Search for the cell housing the specified text and yield its [x, y] center coordinate. 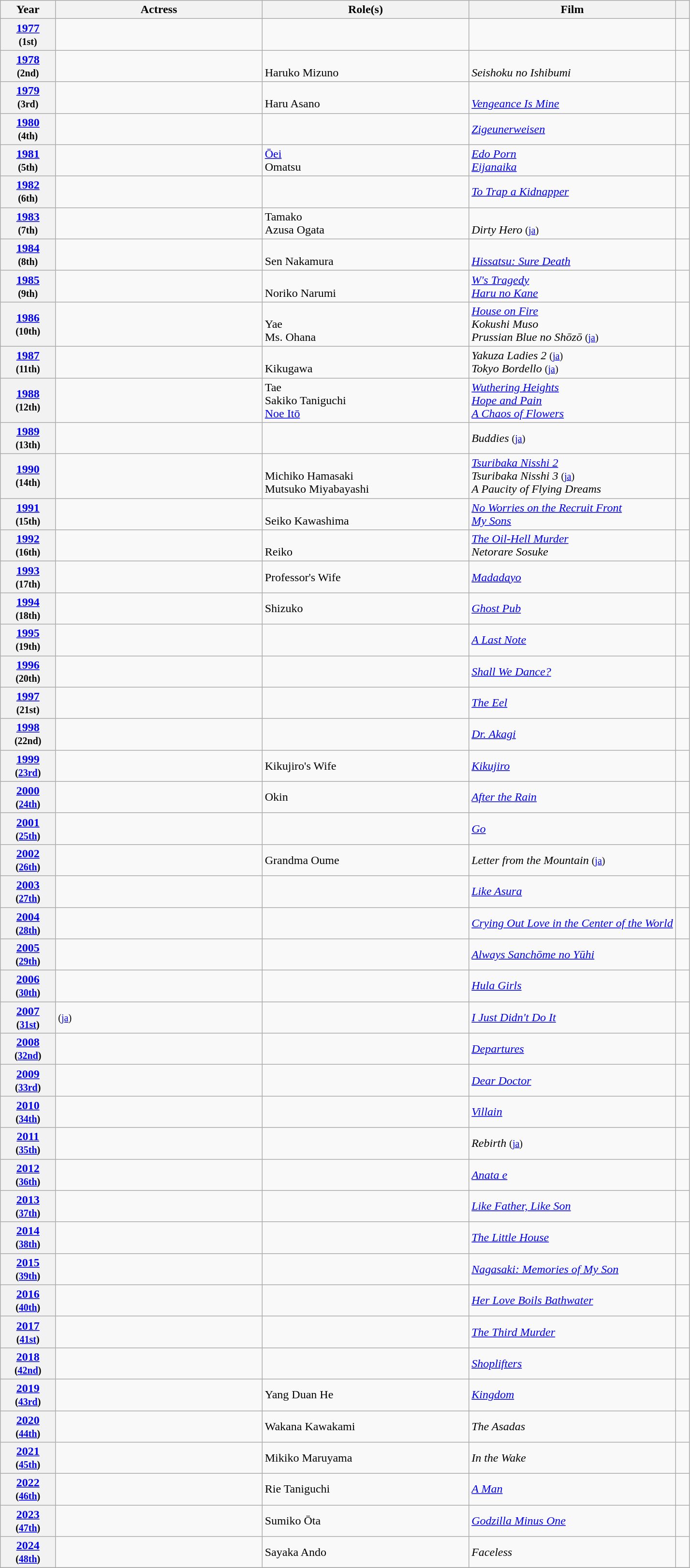
2014 (38th) [28, 1238]
Villain [573, 1112]
Wuthering HeightsHope and PainA Chaos of Flowers [573, 400]
1993 (17th) [28, 577]
2002 (26th) [28, 860]
Dear Doctor [573, 1080]
Rebirth (ja) [573, 1143]
1995 (19th) [28, 640]
Always Sanchōme no Yūhi [573, 954]
Like Asura [573, 892]
2012 (36th) [28, 1175]
1990 (14th) [28, 476]
Shoplifters [573, 1363]
In the Wake [573, 1458]
W's TragedyHaru no Kane [573, 286]
No Worries on the Recruit FrontMy Sons [573, 514]
2016 (40th) [28, 1301]
2006 (30th) [28, 986]
2018 (42nd) [28, 1363]
2007 (31st) [28, 1017]
2023 (47th) [28, 1521]
Godzilla Minus One [573, 1521]
1992 (16th) [28, 545]
1988 (12th) [28, 400]
2001 (25th) [28, 829]
Rie Taniguchi [366, 1489]
2004 (28th) [28, 923]
Yakuza Ladies 2 (ja)Tokyo Bordello (ja) [573, 362]
Sumiko Ōta [366, 1521]
Go [573, 829]
Seishoku no Ishibumi [573, 66]
2010 (34th) [28, 1112]
2000 (24th) [28, 797]
1997 (21st) [28, 703]
2022 (46th) [28, 1489]
Shall We Dance? [573, 671]
Haruko Mizuno [366, 66]
Yang Duan He [366, 1394]
Her Love Boils Bathwater [573, 1301]
(ja) [159, 1017]
Shizuko [366, 608]
Noriko Narumi [366, 286]
Sen Nakamura [366, 254]
Kikujiro's Wife [366, 766]
A Man [573, 1489]
The Oil-Hell MurderNetorare Sosuke [573, 545]
1989 (13th) [28, 438]
Letter from the Mountain (ja) [573, 860]
1978(2nd) [28, 66]
Michiko HamasakiMutsuko Miyabayashi [366, 476]
Vengeance Is Mine [573, 98]
Ghost Pub [573, 608]
Grandma Oume [366, 860]
The Third Murder [573, 1332]
1987 (11th) [28, 362]
Madadayo [573, 577]
1991 (15th) [28, 514]
The Asadas [573, 1426]
1998 (22nd) [28, 734]
Like Father, Like Son [573, 1206]
Film [573, 10]
1977(1st) [28, 35]
2017 (41st) [28, 1332]
The Eel [573, 703]
Buddies (ja) [573, 438]
1999 (23rd) [28, 766]
Kikugawa [366, 362]
Seiko Kawashima [366, 514]
Mikiko Maruyama [366, 1458]
After the Rain [573, 797]
Tsuribaka Nisshi 2Tsuribaka Nisshi 3 (ja)A Paucity of Flying Dreams [573, 476]
2021 (45th) [28, 1458]
2020 (44th) [28, 1426]
1986 (10th) [28, 324]
Anata e [573, 1175]
Sayaka Ando [366, 1552]
1985 (9th) [28, 286]
Role(s) [366, 10]
Year [28, 10]
Hula Girls [573, 986]
Haru Asano [366, 98]
Nagasaki: Memories of My Son [573, 1269]
Reiko [366, 545]
ŌeiOmatsu [366, 161]
1996 (20th) [28, 671]
To Trap a Kidnapper [573, 191]
Departures [573, 1049]
Kikujiro [573, 766]
Wakana Kawakami [366, 1426]
1982 (6th) [28, 191]
I Just Didn't Do It [573, 1017]
2003 (27th) [28, 892]
2015 (39th) [28, 1269]
2009 (33rd) [28, 1080]
Professor's Wife [366, 577]
Faceless [573, 1552]
1979(3rd) [28, 98]
TamakoAzusa Ogata [366, 223]
2024 (48th) [28, 1552]
Dr. Akagi [573, 734]
1981 (5th) [28, 161]
1983 (7th) [28, 223]
Crying Out Love in the Center of the World [573, 923]
2008 (32nd) [28, 1049]
Dirty Hero (ja) [573, 223]
2019 (43rd) [28, 1394]
Hissatsu: Sure Death [573, 254]
Edo PornEijanaika [573, 161]
YaeMs. Ohana [366, 324]
House on FireKokushi MusoPrussian Blue no Shōzō (ja) [573, 324]
1984 (8th) [28, 254]
1994 (18th) [28, 608]
Kingdom [573, 1394]
A Last Note [573, 640]
Actress [159, 10]
1980 (4th) [28, 129]
Zigeunerweisen [573, 129]
TaeSakiko TaniguchiNoe Itō [366, 400]
2005 (29th) [28, 954]
2011 (35th) [28, 1143]
The Little House [573, 1238]
Okin [366, 797]
2013 (37th) [28, 1206]
